Scan for the cell matching the given text and deliver its (X, Y) coordinate at center. 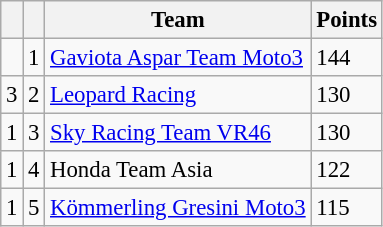
Honda Team Asia (178, 170)
Team (178, 20)
122 (346, 170)
4 (34, 170)
Kömmerling Gresini Moto3 (178, 208)
Points (346, 20)
Sky Racing Team VR46 (178, 133)
144 (346, 58)
Gaviota Aspar Team Moto3 (178, 58)
115 (346, 208)
Leopard Racing (178, 95)
5 (34, 208)
2 (34, 95)
